Provide the [X, Y] coordinate of the cell's center where the given text is located.  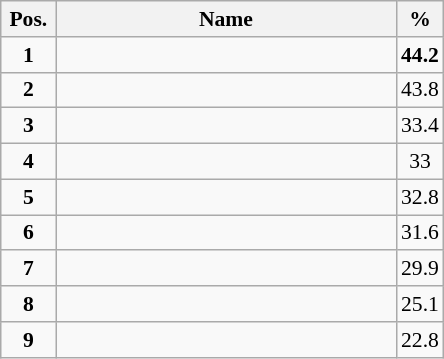
29.9 [420, 269]
Name [226, 19]
1 [28, 55]
22.8 [420, 340]
31.6 [420, 233]
33.4 [420, 126]
6 [28, 233]
44.2 [420, 55]
7 [28, 269]
8 [28, 304]
3 [28, 126]
32.8 [420, 197]
2 [28, 90]
9 [28, 340]
5 [28, 197]
4 [28, 162]
% [420, 19]
25.1 [420, 304]
Pos. [28, 19]
43.8 [420, 90]
33 [420, 162]
